Return [x, y] of the center of cell containing provided text 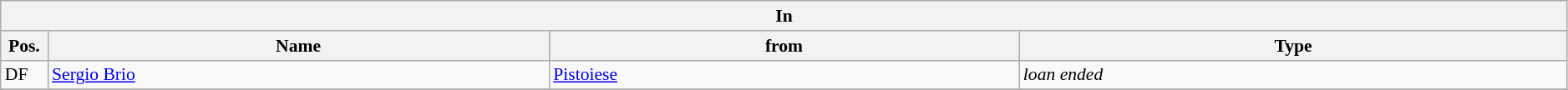
Name [298, 46]
from [784, 46]
Pos. [24, 46]
DF [24, 75]
Sergio Brio [298, 75]
loan ended [1293, 75]
Pistoiese [784, 75]
Type [1293, 46]
In [784, 16]
